Return the [X, Y] coordinate for the center point of the cell that contains the specified text.  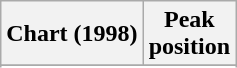
Peakposition [189, 34]
Chart (1998) [72, 34]
